Find where the given text appears and provide that cell's center as [X, Y] coordinate. 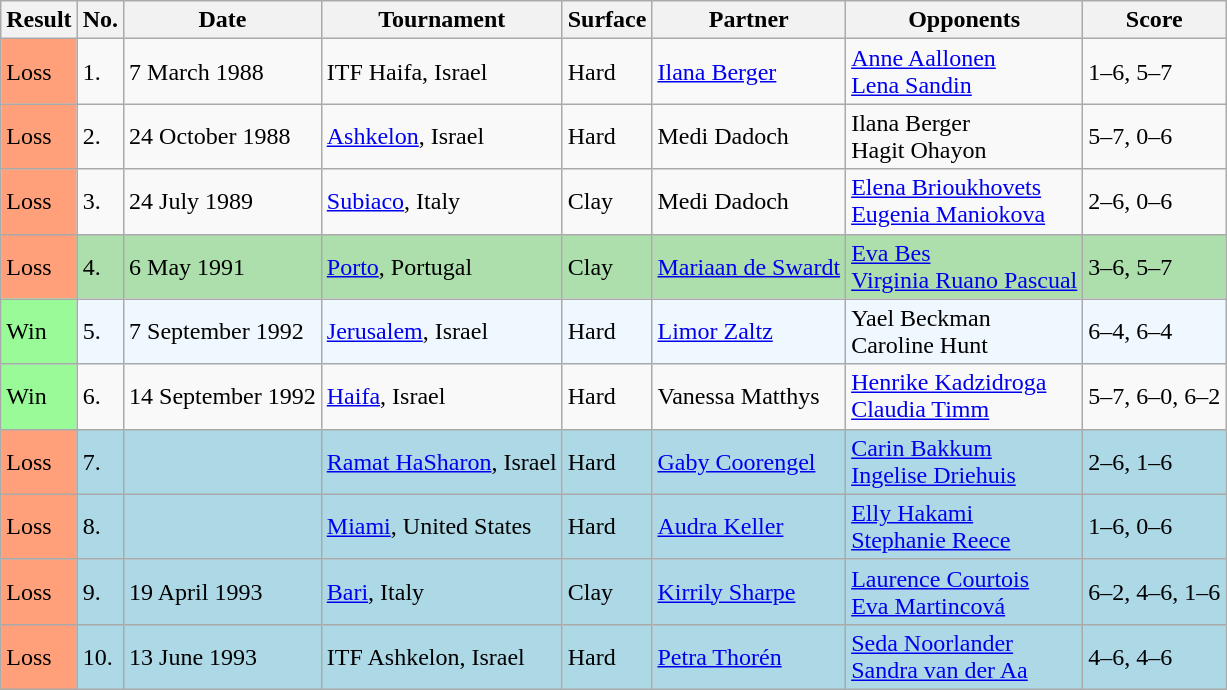
Score [1154, 20]
6. [100, 396]
Jerusalem, Israel [442, 332]
Eva Bes Virginia Ruano Pascual [964, 266]
Tournament [442, 20]
Ramat HaSharon, Israel [442, 462]
Ilana Berger Hagit Ohayon [964, 136]
5–7, 0–6 [1154, 136]
1–6, 0–6 [1154, 526]
Carin Bakkum Ingelise Driehuis [964, 462]
19 April 1993 [223, 592]
7 March 1988 [223, 72]
Haifa, Israel [442, 396]
6 May 1991 [223, 266]
6–2, 4–6, 1–6 [1154, 592]
Laurence Courtois Eva Martincová [964, 592]
8. [100, 526]
Partner [749, 20]
No. [100, 20]
3–6, 5–7 [1154, 266]
Vanessa Matthys [749, 396]
7. [100, 462]
5. [100, 332]
Limor Zaltz [749, 332]
2–6, 1–6 [1154, 462]
1. [100, 72]
2. [100, 136]
ITF Ashkelon, Israel [442, 656]
ITF Haifa, Israel [442, 72]
Bari, Italy [442, 592]
4. [100, 266]
Seda Noorlander Sandra van der Aa [964, 656]
4–6, 4–6 [1154, 656]
14 September 1992 [223, 396]
Ashkelon, Israel [442, 136]
Gaby Coorengel [749, 462]
10. [100, 656]
9. [100, 592]
Ilana Berger [749, 72]
Elena Brioukhovets Eugenia Maniokova [964, 202]
Petra Thorén [749, 656]
Date [223, 20]
Surface [607, 20]
24 October 1988 [223, 136]
Opponents [964, 20]
Audra Keller [749, 526]
13 June 1993 [223, 656]
Yael Beckman Caroline Hunt [964, 332]
5–7, 6–0, 6–2 [1154, 396]
24 July 1989 [223, 202]
Porto, Portugal [442, 266]
7 September 1992 [223, 332]
3. [100, 202]
6–4, 6–4 [1154, 332]
Henrike Kadzidroga Claudia Timm [964, 396]
Miami, United States [442, 526]
Mariaan de Swardt [749, 266]
Anne Aallonen Lena Sandin [964, 72]
1–6, 5–7 [1154, 72]
Elly Hakami Stephanie Reece [964, 526]
2–6, 0–6 [1154, 202]
Subiaco, Italy [442, 202]
Kirrily Sharpe [749, 592]
Result [39, 20]
